Capture the cell that displays the provided text and extract its (x, y) central coordinate. 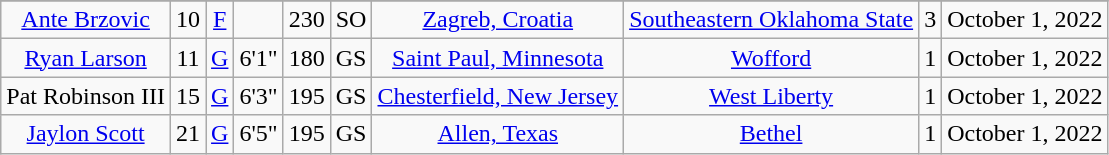
Ryan Larson (86, 58)
6'1" (258, 58)
Wofford (772, 58)
6'5" (258, 134)
15 (188, 96)
Chesterfield, New Jersey (498, 96)
180 (306, 58)
Ante Brzovic (86, 20)
SO (351, 20)
Jaylon Scott (86, 134)
230 (306, 20)
10 (188, 20)
Saint Paul, Minnesota (498, 58)
West Liberty (772, 96)
Southeastern Oklahoma State (772, 20)
11 (188, 58)
21 (188, 134)
6'3" (258, 96)
3 (930, 20)
Pat Robinson III (86, 96)
Bethel (772, 134)
Zagreb, Croatia (498, 20)
F (220, 20)
Allen, Texas (498, 134)
